For the text-containing cell, return its midpoint in (x, y) coordinate format. 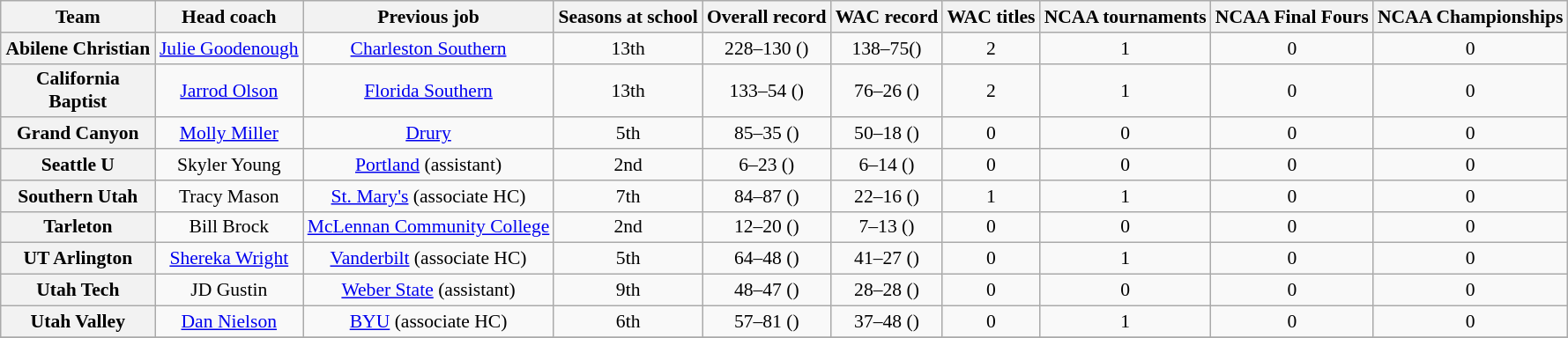
28–28 () (887, 290)
Portland (assistant) (428, 165)
12–20 () (767, 227)
Florida Southern (428, 90)
85–35 () (767, 134)
6–14 () (887, 165)
9th (628, 290)
Abilene Christian (78, 48)
228–130 () (767, 48)
UT Arlington (78, 259)
7th (628, 196)
6th (628, 321)
Team (78, 17)
Tracy Mason (229, 196)
WAC titles (991, 17)
Dan Nielson (229, 321)
NCAA Championships (1470, 17)
NCAA Final Fours (1292, 17)
37–48 () (887, 321)
57–81 () (767, 321)
JD Gustin (229, 290)
84–87 () (767, 196)
7–13 () (887, 227)
Shereka Wright (229, 259)
Weber State (assistant) (428, 290)
22–16 () (887, 196)
Grand Canyon (78, 134)
NCAA tournaments (1126, 17)
76–26 () (887, 90)
WAC record (887, 17)
Charleston Southern (428, 48)
Drury (428, 134)
64–48 () (767, 259)
Skyler Young (229, 165)
McLennan Community College (428, 227)
Overall record (767, 17)
133–54 () (767, 90)
Tarleton (78, 227)
St. Mary's (associate HC) (428, 196)
Vanderbilt (associate HC) (428, 259)
California Baptist (78, 90)
50–18 () (887, 134)
41–27 () (887, 259)
BYU (associate HC) (428, 321)
Previous job (428, 17)
Seattle U (78, 165)
Molly Miller (229, 134)
6–23 () (767, 165)
Julie Goodenough (229, 48)
48–47 () (767, 290)
138–75() (887, 48)
Bill Brock (229, 227)
Seasons at school (628, 17)
Utah Tech (78, 290)
Southern Utah (78, 196)
Utah Valley (78, 321)
Jarrod Olson (229, 90)
Head coach (229, 17)
